Return (x, y) of the center of cell containing provided text 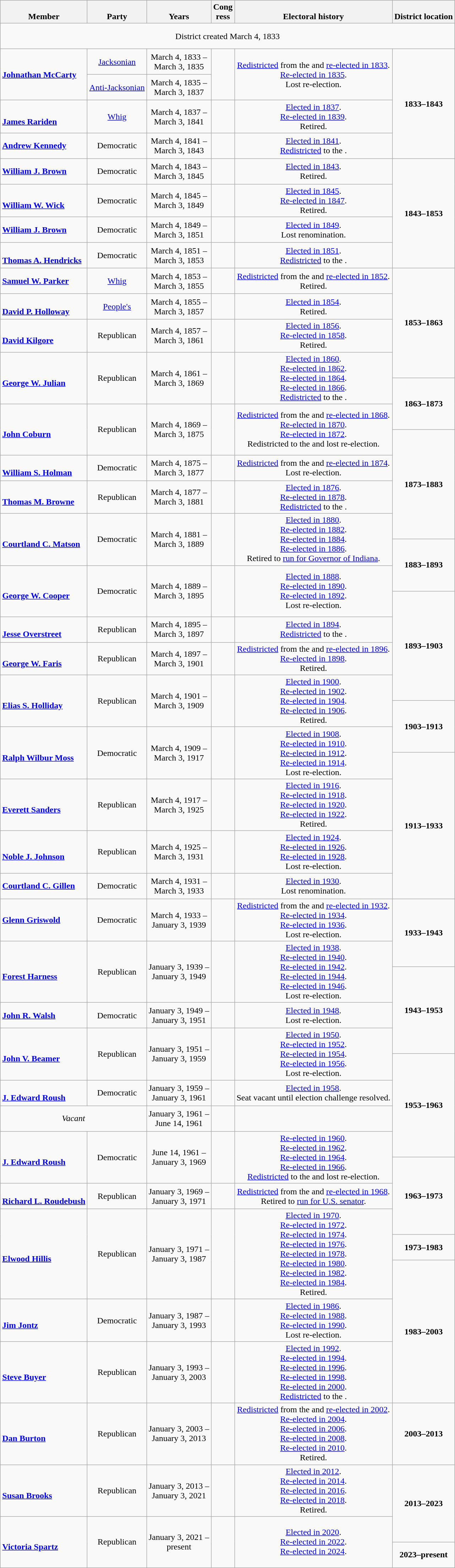
Elected in 1860.Re-elected in 1862.Re-elected in 1864.Re-elected in 1866.Redistricted to the . (313, 378)
January 3, 1969 –January 3, 1971 (179, 1196)
Everett Sanders (44, 805)
1843–1853 (424, 213)
District created March 4, 1833 (228, 36)
January 3, 1949 –January 3, 1951 (179, 1015)
1913–1933 (424, 826)
David Kilgore (44, 336)
Elected in 1948.Lost re-election. (313, 1015)
1973–1983 (424, 1247)
Elected in 1900.Re-elected in 1902.Re-elected in 1904.Re-elected in 1906.Retired. (313, 701)
Elected in 1845.Re-elected in 1847.Retired. (313, 201)
March 4, 1881 –March 3, 1889 (179, 539)
January 3, 2003 –January 3, 2013 (179, 1434)
Elected in 1876.Re-elected in 1878.Redistricted to the . (313, 497)
March 4, 1837 –March 3, 1841 (179, 117)
January 3, 1993 –January 3, 2003 (179, 1372)
January 3, 1961 –June 14, 1961 (179, 1119)
March 4, 1833 –March 3, 1835 (179, 62)
Congress (223, 12)
January 3, 1971 –January 3, 1987 (179, 1254)
March 4, 1853 –March 3, 1855 (179, 281)
Johnathan McCarty (44, 75)
January 3, 1939 –January 3, 1949 (179, 972)
March 4, 1835 –March 3, 1837 (179, 87)
Vacant (74, 1119)
John V. Beamer (44, 1054)
January 3, 1951 –January 3, 1959 (179, 1054)
January 3, 2021 –present (179, 1542)
Thomas M. Browne (44, 497)
David P. Holloway (44, 306)
Dan Burton (44, 1434)
March 4, 1877 –March 3, 1881 (179, 497)
March 4, 1917 –March 3, 1925 (179, 805)
Glenn Griswold (44, 920)
Courtland C. Gillen (44, 886)
Elected in 1841.Redistricted to the . (313, 146)
Jacksonian (117, 62)
George W. Faris (44, 658)
March 4, 1845 –March 3, 1849 (179, 201)
Elected in 2012.Re-elected in 2014.Re-elected in 2016.Re-elected in 2018.Retired. (313, 1490)
Susan Brooks (44, 1490)
Elected in 1950.Re-elected in 1952.Re-elected in 1954.Re-elected in 1956.Lost re-election. (313, 1054)
Courtland C. Matson (44, 539)
John Coburn (44, 430)
March 4, 1855 –March 3, 1857 (179, 306)
Anti-Jacksonian (117, 87)
Elected in 1908.Re-elected in 1910.Re-elected in 1912.Re-elected in 1914.Lost re-election. (313, 753)
1873–1883 (424, 484)
Elected in 2020.Re-elected in 2022.Re-elected in 2024. (313, 1542)
Redistricted from the and re-elected in 1932.Re-elected in 1934.Re-elected in 1936.Lost re-election. (313, 920)
March 4, 1895 –March 3, 1897 (179, 629)
March 4, 1925 –March 3, 1931 (179, 852)
Years (179, 12)
1883–1893 (424, 565)
1983–2003 (424, 1332)
Elected in 1986.Re-elected in 1988.Re-elected in 1990.Lost re-election. (313, 1321)
March 4, 1901 –March 3, 1909 (179, 701)
Redistricted from the and re-elected in 1833.Re-elected in 1835.Lost re-election. (313, 75)
Elected in 1894.Redistricted to the . (313, 629)
Jim Jontz (44, 1321)
1863–1873 (424, 404)
Elected in 1938.Re-elected in 1940.Re-elected in 1942.Re-elected in 1944.Re-elected in 1946.Lost re-election. (313, 972)
William W. Wick (44, 201)
Samuel W. Parker (44, 281)
March 4, 1851 –March 3, 1853 (179, 255)
Re-elected in 1960.Re-elected in 1962.Re-elected in 1964.Re-elected in 1966.Redistricted to the and lost re-election. (313, 1157)
March 4, 1843 –March 3, 1845 (179, 171)
Redistricted from the and re-elected in 2002.Re-elected in 2004.Re-elected in 2006.Re-elected in 2008.Re-elected in 2010.Retired. (313, 1434)
March 4, 1933 –January 3, 1939 (179, 920)
Elected in 1916.Re-elected in 1918.Re-elected in 1920.Re-elected in 1922.Retired. (313, 805)
Elwood Hillis (44, 1254)
March 4, 1841 –March 3, 1843 (179, 146)
January 3, 2013 –January 3, 2021 (179, 1490)
Forest Harness (44, 972)
1853–1863 (424, 323)
1893–1903 (424, 646)
March 4, 1909 –March 3, 1917 (179, 753)
Redistricted from the and re-elected in 1968.Retired to run for U.S. senator. (313, 1196)
Elected in 1849.Lost renomination. (313, 230)
1933–1943 (424, 933)
John R. Walsh (44, 1015)
Victoria Spartz (44, 1542)
Member (44, 12)
Redistricted from the and re-elected in 1852.Retired. (313, 281)
1963–1973 (424, 1196)
Elected in 1843.Retired. (313, 171)
Elected in 1837.Re-elected in 1839.Retired. (313, 117)
Noble J. Johnson (44, 852)
January 3, 1959 –January 3, 1961 (179, 1093)
Elected in 1924.Re-elected in 1926.Re-elected in 1928.Lost re-election. (313, 852)
James Rariden (44, 117)
March 4, 1849 –March 3, 1851 (179, 230)
2023–present (424, 1555)
March 4, 1889 –March 3, 1895 (179, 591)
Jesse Overstreet (44, 629)
Elected in 1856.Re-elected in 1858.Retired. (313, 336)
Elected in 1854.Retired. (313, 306)
Party (117, 12)
Elected in 1851.Redistricted to the . (313, 255)
March 4, 1897 –March 3, 1901 (179, 658)
Elected in 1930.Lost renomination. (313, 886)
George W. Cooper (44, 591)
Ralph Wilbur Moss (44, 753)
1833–1843 (424, 104)
Elected in 1888.Re-elected in 1890.Re-elected in 1892.Lost re-election. (313, 591)
1943–1953 (424, 1010)
Thomas A. Hendricks (44, 255)
Elected in 1992.Re-elected in 1994.Re-elected in 1996.Re-elected in 1998.Re-elected in 2000.Redistricted to the . (313, 1372)
March 4, 1869 –March 3, 1875 (179, 430)
January 3, 1987 –January 3, 1993 (179, 1321)
March 4, 1931 –March 3, 1933 (179, 886)
March 4, 1875 –March 3, 1877 (179, 468)
Electoral history (313, 12)
March 4, 1861 –March 3, 1869 (179, 378)
June 14, 1961 –January 3, 1969 (179, 1157)
Redistricted from the and re-elected in 1868.Re-elected in 1870.Re-elected in 1872.Redistricted to the and lost re-election. (313, 430)
March 4, 1857 –March 3, 1861 (179, 336)
1953–1963 (424, 1105)
People's (117, 306)
Andrew Kennedy (44, 146)
Elected in 1958.Seat vacant until election challenge resolved. (313, 1093)
District location (424, 12)
1903–1913 (424, 726)
Elected in 1880.Re-elected in 1882.Re-elected in 1884.Re-elected in 1886.Retired to run for Governor of Indiana. (313, 539)
William S. Holman (44, 468)
Redistricted from the and re-elected in 1874.Lost re-election. (313, 468)
Redistricted from the and re-elected in 1896.Re-elected in 1898.Retired. (313, 658)
Elias S. Holliday (44, 701)
Richard L. Roudebush (44, 1196)
Steve Buyer (44, 1372)
2013–2023 (424, 1503)
George W. Julian (44, 378)
2003–2013 (424, 1434)
